Return the [x, y] coordinate for the center point of the cell that contains the specified text.  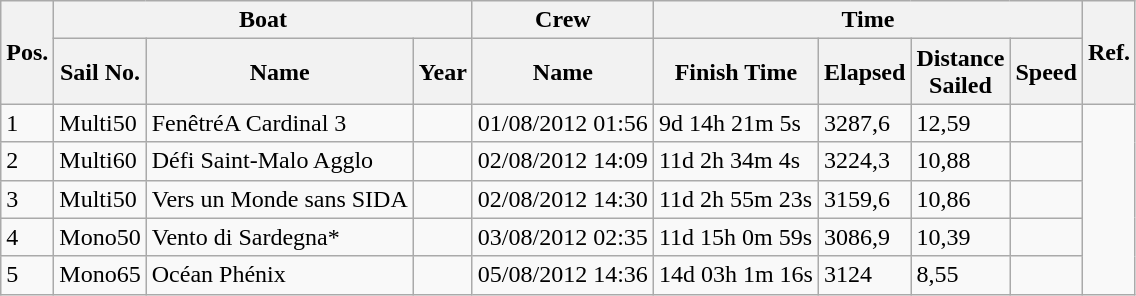
10,86 [960, 199]
11d 15h 0m 59s [736, 237]
2 [28, 161]
Océan Phénix [280, 275]
3 [28, 199]
8,55 [960, 275]
Vento di Sardegna* [280, 237]
03/08/2012 02:35 [562, 237]
1 [28, 123]
05/08/2012 14:36 [562, 275]
10,88 [960, 161]
Finish Time [736, 72]
3124 [864, 275]
3224,3 [864, 161]
14d 03h 1m 16s [736, 275]
4 [28, 237]
11d 2h 34m 4s [736, 161]
FenêtréA Cardinal 3 [280, 123]
Vers un Monde sans SIDA [280, 199]
3287,6 [864, 123]
02/08/2012 14:09 [562, 161]
Pos. [28, 52]
11d 2h 55m 23s [736, 199]
3159,6 [864, 199]
DistanceSailed [960, 72]
01/08/2012 01:56 [562, 123]
10,39 [960, 237]
Défi Saint-Malo Agglo [280, 161]
Mono50 [100, 237]
12,59 [960, 123]
Sail No. [100, 72]
Speed [1046, 72]
Time [868, 20]
Multi60 [100, 161]
Year [442, 72]
Boat [263, 20]
02/08/2012 14:30 [562, 199]
3086,9 [864, 237]
5 [28, 275]
Ref. [1108, 52]
Crew [562, 20]
Mono65 [100, 275]
9d 14h 21m 5s [736, 123]
Elapsed [864, 72]
